From the cell containing the given text, extract its center point as [x, y] coordinate. 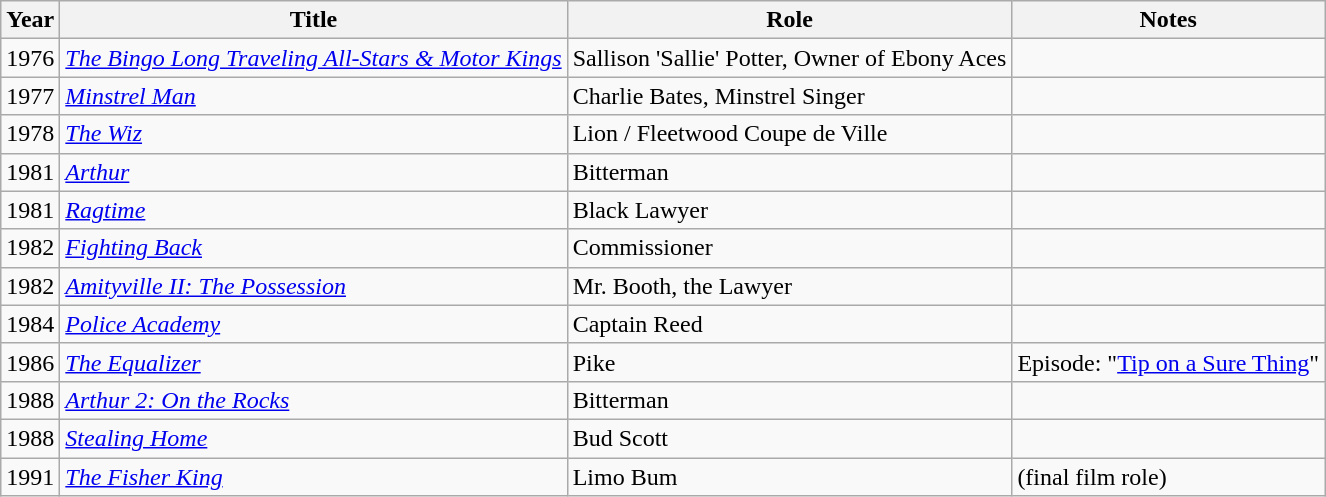
1991 [30, 477]
Bud Scott [790, 438]
The Fisher King [314, 477]
1977 [30, 96]
Commissioner [790, 248]
The Wiz [314, 134]
1986 [30, 362]
Role [790, 20]
1984 [30, 324]
1978 [30, 134]
The Equalizer [314, 362]
Fighting Back [314, 248]
Pike [790, 362]
Notes [1168, 20]
Captain Reed [790, 324]
Ragtime [314, 210]
Lion / Fleetwood Coupe de Ville [790, 134]
Black Lawyer [790, 210]
Charlie Bates, Minstrel Singer [790, 96]
Arthur [314, 172]
Limo Bum [790, 477]
Minstrel Man [314, 96]
Mr. Booth, the Lawyer [790, 286]
Amityville II: The Possession [314, 286]
The Bingo Long Traveling All-Stars & Motor Kings [314, 58]
Police Academy [314, 324]
Stealing Home [314, 438]
Arthur 2: On the Rocks [314, 400]
Sallison 'Sallie' Potter, Owner of Ebony Aces [790, 58]
Episode: "Tip on a Sure Thing" [1168, 362]
1976 [30, 58]
(final film role) [1168, 477]
Title [314, 20]
Year [30, 20]
